Capture the cell that displays the provided text and extract its (X, Y) central coordinate. 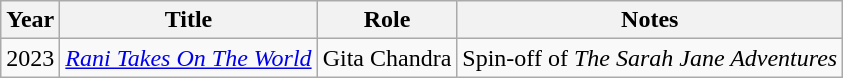
Gita Chandra (387, 58)
Notes (650, 20)
Spin-off of The Sarah Jane Adventures (650, 58)
Year (30, 20)
Rani Takes On The World (188, 58)
Title (188, 20)
Role (387, 20)
2023 (30, 58)
